Extract the [x, y] coordinate from the center of the cell holding the provided text.  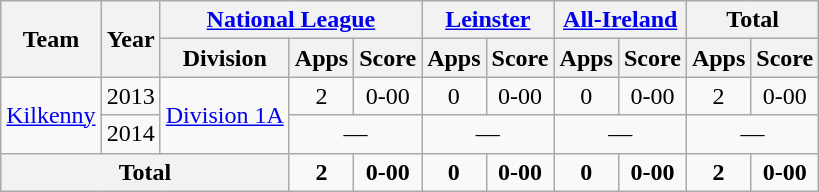
Kilkenny [51, 115]
All-Ireland [620, 20]
Team [51, 39]
Division 1A [224, 115]
2014 [130, 134]
Year [130, 39]
National League [290, 20]
2013 [130, 96]
Leinster [488, 20]
Division [224, 58]
